Return the (x, y) coordinate for the center point of the cell that contains the specified text.  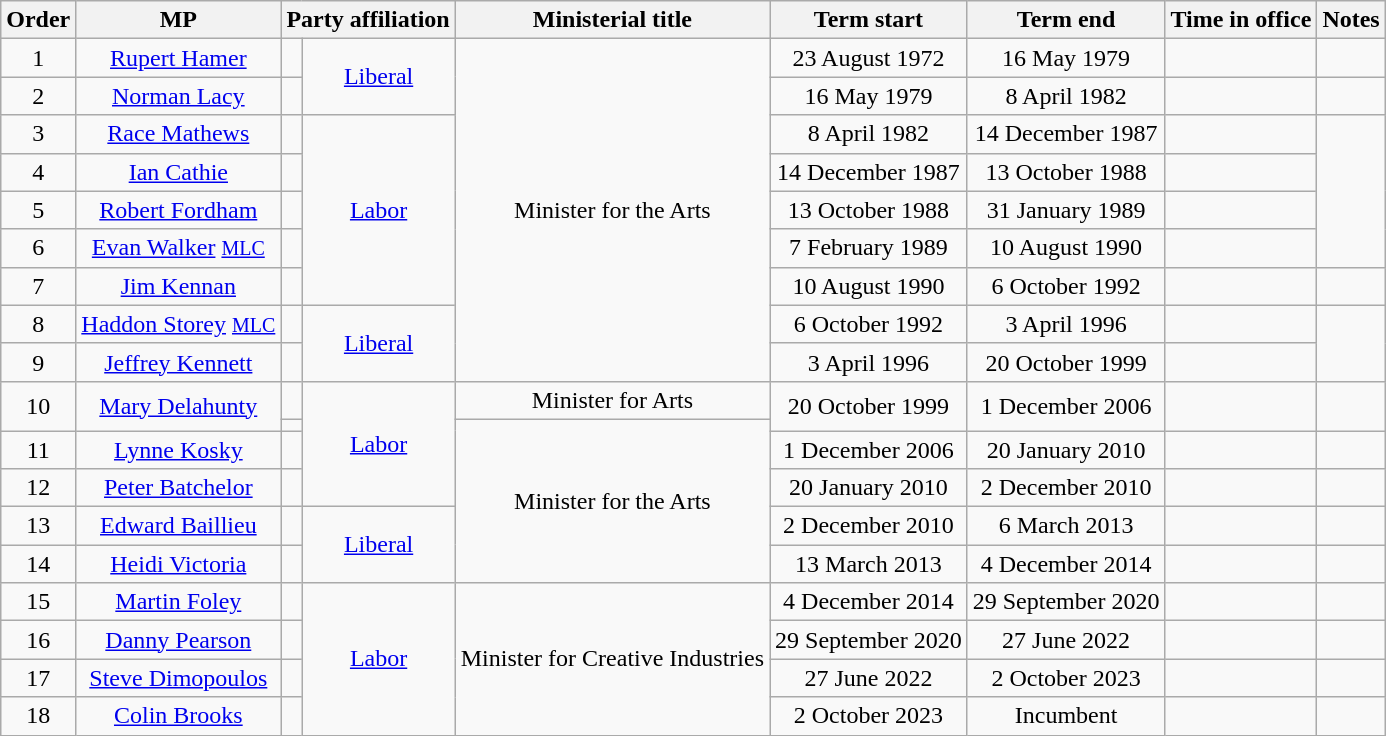
Haddon Storey MLC (178, 324)
1 (38, 58)
Term start (869, 20)
Order (38, 20)
Party affiliation (368, 20)
Mary Delahunty (178, 406)
Heidi Victoria (178, 564)
Lynne Kosky (178, 449)
4 (38, 172)
Minister for Arts (612, 400)
3 (38, 134)
9 (38, 362)
16 (38, 640)
Colin Brooks (178, 716)
6 (38, 248)
Peter Batchelor (178, 488)
Martin Foley (178, 602)
Time in office (1241, 20)
6 March 2013 (1066, 526)
15 (38, 602)
2 (38, 96)
Ministerial title (612, 20)
Steve Dimopoulos (178, 678)
Jeffrey Kennett (178, 362)
Robert Fordham (178, 210)
Term end (1066, 20)
18 (38, 716)
11 (38, 449)
13 March 2013 (869, 564)
10 (38, 406)
Evan Walker MLC (178, 248)
17 (38, 678)
8 (38, 324)
Edward Baillieu (178, 526)
Jim Kennan (178, 286)
7 (38, 286)
13 (38, 526)
MP (178, 20)
Ian Cathie (178, 172)
23 August 1972 (869, 58)
5 (38, 210)
Minister for Creative Industries (612, 659)
31 January 1989 (1066, 210)
Danny Pearson (178, 640)
Rupert Hamer (178, 58)
Race Mathews (178, 134)
Norman Lacy (178, 96)
Notes (1351, 20)
7 February 1989 (869, 248)
12 (38, 488)
Incumbent (1066, 716)
14 (38, 564)
